Detect which cell encompasses the target text, then output its [x, y] center coordinate. 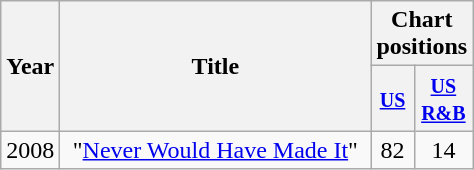
"Never Would Have Made It" [216, 150]
82 [392, 150]
2008 [30, 150]
Title [216, 66]
Year [30, 66]
US [392, 98]
USR&B [443, 98]
Chart positions [422, 34]
14 [443, 150]
